Detect which cell encompasses the target text, then output its [X, Y] center coordinate. 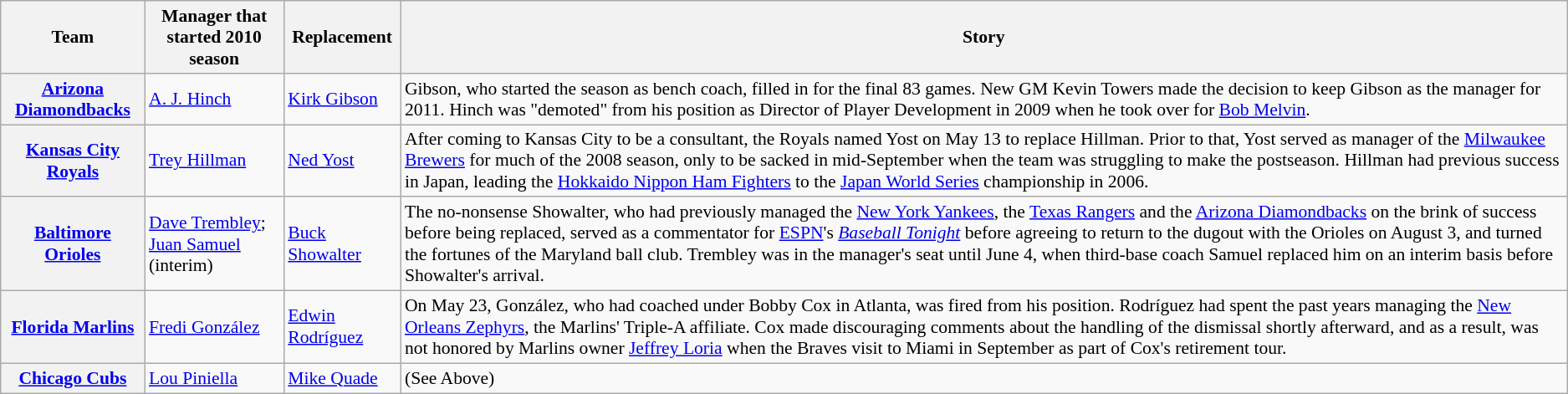
A. J. Hinch [214, 99]
Florida Marlins [73, 328]
Fredi González [214, 328]
(See Above) [983, 378]
Kansas City Royals [73, 161]
Ned Yost [342, 161]
Chicago Cubs [73, 378]
Baltimore Orioles [73, 244]
Story [983, 37]
Replacement [342, 37]
Buck Showalter [342, 244]
Team [73, 37]
Trey Hillman [214, 161]
Edwin Rodríguez [342, 328]
Mike Quade [342, 378]
Dave Trembley;Juan Samuel (interim) [214, 244]
Manager that started 2010 season [214, 37]
Lou Piniella [214, 378]
Kirk Gibson [342, 99]
Arizona Diamondbacks [73, 99]
